Identify which cell holds the provided text, then report its (x, y) central coordinate. 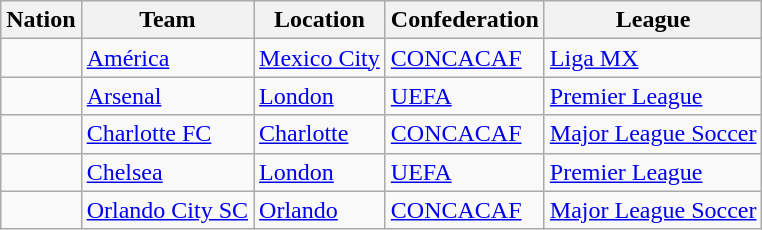
Team (167, 20)
Confederation (464, 20)
League (653, 20)
Arsenal (167, 96)
Charlotte (320, 134)
Orlando City SC (167, 210)
Location (320, 20)
Nation (41, 20)
Mexico City (320, 58)
Chelsea (167, 172)
Liga MX (653, 58)
Charlotte FC (167, 134)
América (167, 58)
Orlando (320, 210)
